Determine the [X, Y] coordinate at the center of the cell enclosing the given text.  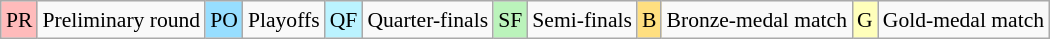
QF [344, 20]
Quarter-finals [428, 20]
SF [510, 20]
G [865, 20]
Playoffs [284, 20]
Gold-medal match [964, 20]
B [650, 20]
PR [20, 20]
Bronze-medal match [756, 20]
Preliminary round [121, 20]
Semi-finals [582, 20]
PO [224, 20]
